Output the [x, y] coordinate of the center of the cell containing the given text.  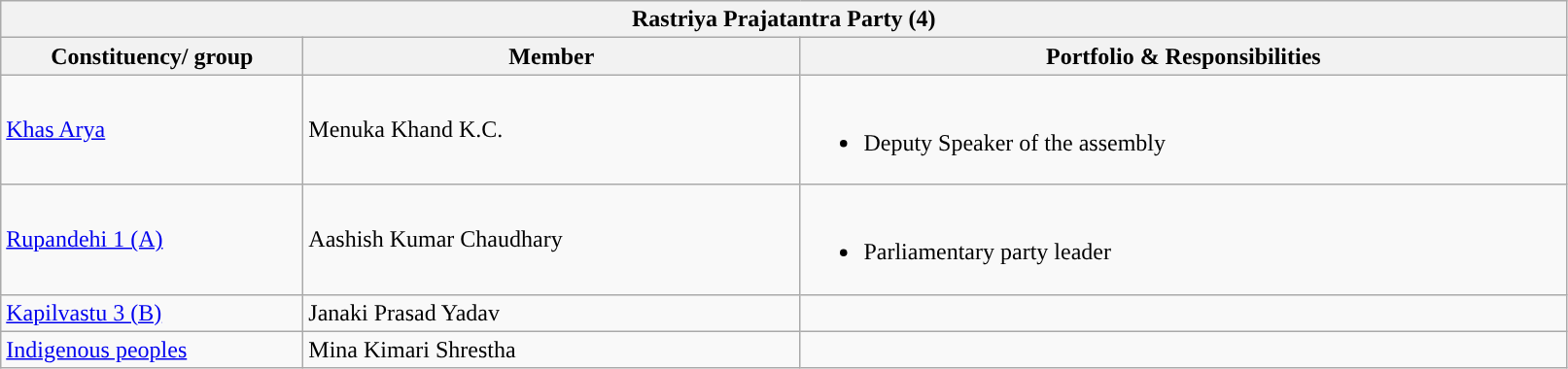
Constituency/ group [152, 56]
Parliamentary party leader [1184, 239]
Aashish Kumar Chaudhary [552, 239]
Menuka Khand K.C. [552, 130]
Kapilvastu 3 (B) [152, 313]
Mina Kimari Shrestha [552, 350]
Rastriya Prajatantra Party (4) [784, 19]
Deputy Speaker of the assembly [1184, 130]
Janaki Prasad Yadav [552, 313]
Rupandehi 1 (A) [152, 239]
Portfolio & Responsibilities [1184, 56]
Member [552, 56]
Indigenous peoples [152, 350]
Khas Arya [152, 130]
